Return the (X, Y) coordinate for the center point of the cell that contains the specified text.  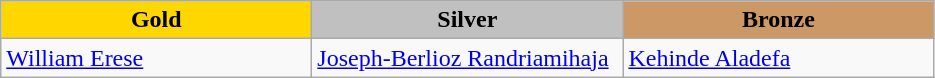
William Erese (156, 58)
Bronze (778, 20)
Kehinde Aladefa (778, 58)
Gold (156, 20)
Joseph-Berlioz Randriamihaja (468, 58)
Silver (468, 20)
